Extract the [X, Y] coordinate from the center of the cell holding the provided text.  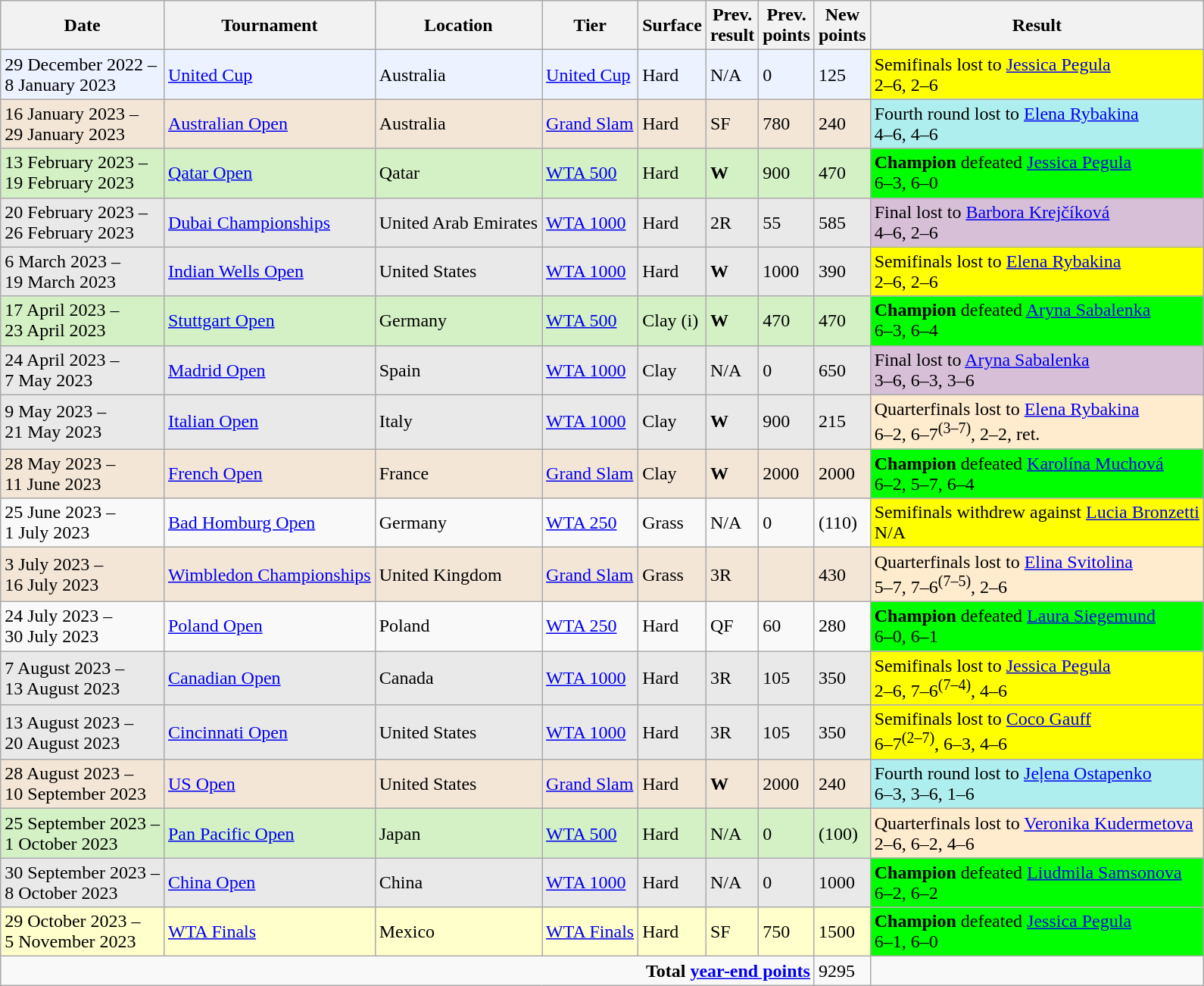
QF [731, 626]
Prev.points [787, 26]
Fourth round lost to Jeļena Ostapenko6–3, 3–6, 1–6 [1037, 785]
1500 [842, 931]
(110) [842, 523]
9 May 2023 –21 May 2023 [83, 422]
Tournament [270, 26]
Total year-end points [407, 971]
Semifinals lost to Jessica Pegula2–6, 7–6(7–4), 4–6 [1037, 679]
Date [83, 26]
United Kingdom [458, 575]
Prev.result [731, 26]
28 May 2023 –11 June 2023 [83, 474]
Pan Pacific Open [270, 833]
Champion defeated Liudmila Samsonova6–2, 6–2 [1037, 883]
Qatar Open [270, 173]
Champion defeated Aryna Sabalenka6–3, 6–4 [1037, 321]
Newpoints [842, 26]
Italy [458, 422]
China [458, 883]
Semifinals lost to Jessica Pegula2–6, 2–6 [1037, 74]
650 [842, 370]
Quarterfinals lost to Elena Rybakina6–2, 6–7(3–7), 2–2, ret. [1037, 422]
430 [842, 575]
6 March 2023 –19 March 2023 [83, 271]
3 July 2023 –16 July 2023 [83, 575]
20 February 2023 –26 February 2023 [83, 223]
Clay (i) [672, 321]
60 [787, 626]
Mexico [458, 931]
Fourth round lost to Elena Rybakina4–6, 4–6 [1037, 124]
24 April 2023 –7 May 2023 [83, 370]
China Open [270, 883]
Semifinals lost to Elena Rybakina2–6, 2–6 [1037, 271]
Champion defeated Karolína Muchová6–2, 5–7, 6–4 [1037, 474]
Location [458, 26]
780 [787, 124]
25 September 2023 –1 October 2023 [83, 833]
Tier [591, 26]
Cincinnati Open [270, 732]
United Arab Emirates [458, 223]
Qatar [458, 173]
Bad Homburg Open [270, 523]
Poland [458, 626]
Surface [672, 26]
Final lost to Barbora Krejčíková4–6, 2–6 [1037, 223]
9295 [842, 971]
750 [787, 931]
Japan [458, 833]
13 February 2023 –19 February 2023 [83, 173]
280 [842, 626]
Spain [458, 370]
Australian Open [270, 124]
Champion defeated Jessica Pegula6–3, 6–0 [1037, 173]
Italian Open [270, 422]
30 September 2023 –8 October 2023 [83, 883]
Semifinals lost to Coco Gauff6–7(2–7), 6–3, 4–6 [1037, 732]
Quarterfinals lost to Veronika Kudermetova2–6, 6–2, 4–6 [1037, 833]
Poland Open [270, 626]
390 [842, 271]
Champion defeated Jessica Pegula6–1, 6–0 [1037, 931]
US Open [270, 785]
Quarterfinals lost to Elina Svitolina5–7, 7–6(7–5), 2–6 [1037, 575]
Madrid Open [270, 370]
25 June 2023 –1 July 2023 [83, 523]
Result [1037, 26]
France [458, 474]
Final lost to Aryna Sabalenka3–6, 6–3, 3–6 [1037, 370]
17 April 2023 –23 April 2023 [83, 321]
Indian Wells Open [270, 271]
125 [842, 74]
Dubai Championships [270, 223]
215 [842, 422]
24 July 2023 –30 July 2023 [83, 626]
29 December 2022 –8 January 2023 [83, 74]
585 [842, 223]
Canadian Open [270, 679]
Semifinals withdrew against Lucia BronzettiN/A [1037, 523]
16 January 2023 –29 January 2023 [83, 124]
29 October 2023 –5 November 2023 [83, 931]
Canada [458, 679]
55 [787, 223]
2R [731, 223]
Wimbledon Championships [270, 575]
Champion defeated Laura Siegemund6–0, 6–1 [1037, 626]
(100) [842, 833]
28 August 2023 –10 September 2023 [83, 785]
French Open [270, 474]
Stuttgart Open [270, 321]
7 August 2023 –13 August 2023 [83, 679]
13 August 2023 –20 August 2023 [83, 732]
